Scan for the cell matching the given text and deliver its [x, y] coordinate at center. 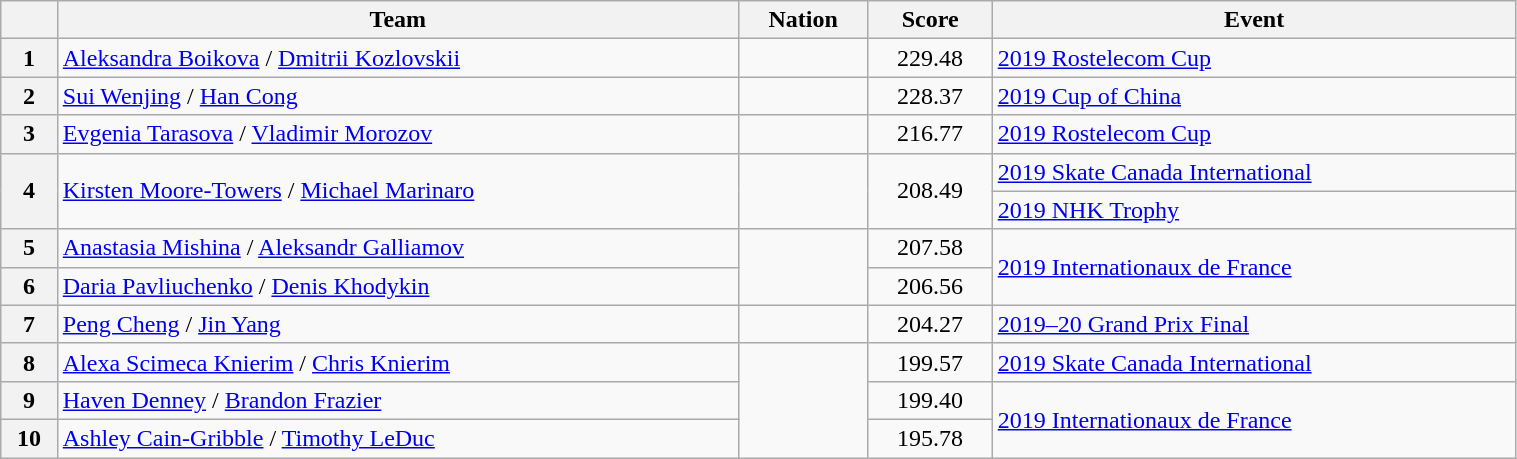
8 [30, 362]
229.48 [930, 58]
2019 NHK Trophy [1254, 210]
Ashley Cain-Gribble / Timothy LeDuc [398, 438]
3 [30, 134]
Haven Denney / Brandon Frazier [398, 400]
Team [398, 20]
7 [30, 324]
Sui Wenjing / Han Cong [398, 96]
4 [30, 191]
199.57 [930, 362]
208.49 [930, 191]
9 [30, 400]
Event [1254, 20]
10 [30, 438]
Aleksandra Boikova / Dmitrii Kozlovskii [398, 58]
204.27 [930, 324]
Anastasia Mishina / Aleksandr Galliamov [398, 248]
Kirsten Moore-Towers / Michael Marinaro [398, 191]
2019 Cup of China [1254, 96]
5 [30, 248]
206.56 [930, 286]
228.37 [930, 96]
216.77 [930, 134]
207.58 [930, 248]
Evgenia Tarasova / Vladimir Morozov [398, 134]
2019–20 Grand Prix Final [1254, 324]
6 [30, 286]
Score [930, 20]
199.40 [930, 400]
195.78 [930, 438]
1 [30, 58]
Daria Pavliuchenko / Denis Khodykin [398, 286]
2 [30, 96]
Alexa Scimeca Knierim / Chris Knierim [398, 362]
Nation [803, 20]
Peng Cheng / Jin Yang [398, 324]
